Return (x, y) of the center of cell containing provided text 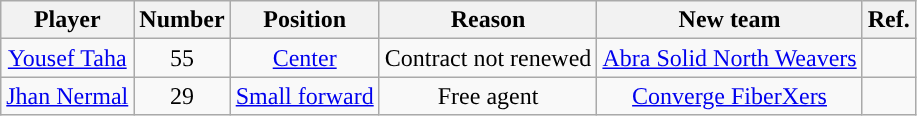
Converge FiberXers (730, 96)
Abra Solid North Weavers (730, 58)
New team (730, 20)
Center (304, 58)
Free agent (488, 96)
Yousef Taha (68, 58)
Player (68, 20)
55 (182, 58)
Number (182, 20)
29 (182, 96)
Contract not renewed (488, 58)
Reason (488, 20)
Jhan Nermal (68, 96)
Position (304, 20)
Small forward (304, 96)
Ref. (888, 20)
